Return [x, y] of the center of cell containing provided text 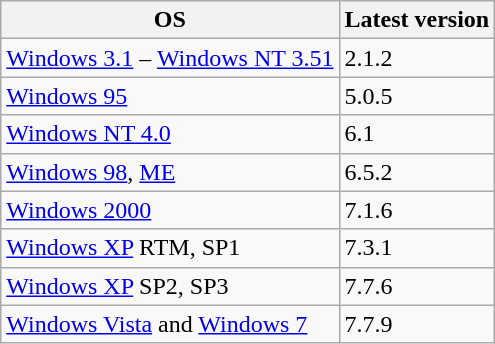
Windows 98, ME [170, 172]
Latest version [417, 20]
7.7.6 [417, 286]
7.7.9 [417, 324]
Windows XP SP2, SP3 [170, 286]
5.0.5 [417, 96]
Windows Vista and Windows 7 [170, 324]
OS [170, 20]
7.3.1 [417, 248]
Windows 95 [170, 96]
6.1 [417, 134]
6.5.2 [417, 172]
2.1.2 [417, 58]
Windows NT 4.0 [170, 134]
Windows 2000 [170, 210]
Windows 3.1 – Windows NT 3.51 [170, 58]
7.1.6 [417, 210]
Windows XP RTM, SP1 [170, 248]
